From the cell containing the given text, extract its center point as [x, y] coordinate. 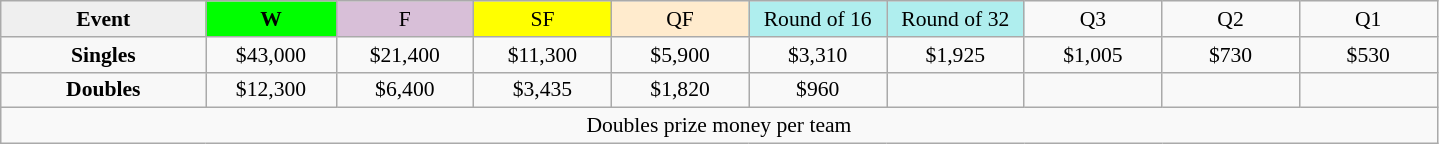
Round of 32 [955, 19]
$6,400 [405, 90]
Doubles [104, 90]
$960 [818, 90]
$530 [1368, 55]
QF [680, 19]
$1,925 [955, 55]
$12,300 [271, 90]
F [405, 19]
Event [104, 19]
$1,005 [1093, 55]
W [271, 19]
Round of 16 [818, 19]
$1,820 [680, 90]
$11,300 [543, 55]
Q3 [1093, 19]
Doubles prize money per team [719, 126]
SF [543, 19]
$730 [1231, 55]
$3,435 [543, 90]
$3,310 [818, 55]
Q1 [1368, 19]
Singles [104, 55]
$21,400 [405, 55]
$43,000 [271, 55]
$5,900 [680, 55]
Q2 [1231, 19]
